Identify which cell holds the provided text, then report its (X, Y) central coordinate. 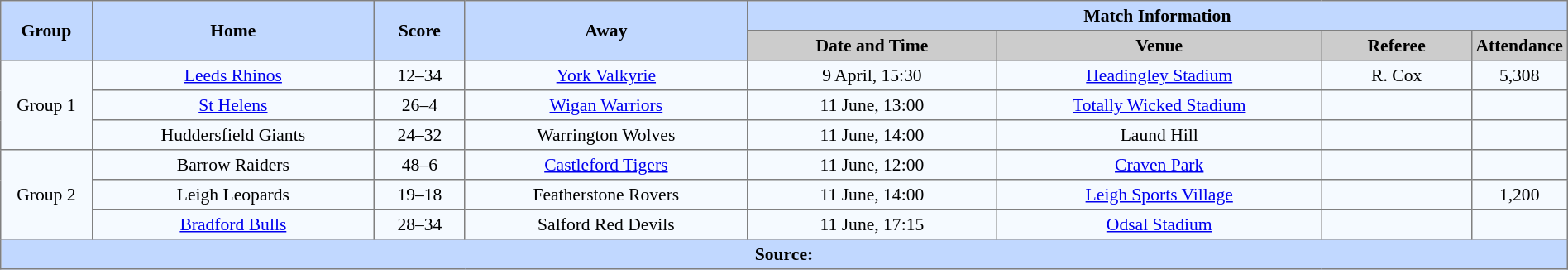
Source: (784, 254)
Leigh Leopards (233, 195)
Score (420, 31)
Group 2 (46, 195)
Leigh Sports Village (1159, 195)
Totally Wicked Stadium (1159, 105)
Attendance (1519, 46)
24–32 (420, 135)
1,200 (1519, 195)
Warrington Wolves (605, 135)
48–6 (420, 165)
Featherstone Rovers (605, 195)
19–18 (420, 195)
Barrow Raiders (233, 165)
12–34 (420, 75)
Group (46, 31)
R. Cox (1396, 75)
Craven Park (1159, 165)
Venue (1159, 46)
Laund Hill (1159, 135)
Match Information (1158, 16)
Huddersfield Giants (233, 135)
11 June, 12:00 (872, 165)
Wigan Warriors (605, 105)
York Valkyrie (605, 75)
11 June, 13:00 (872, 105)
Home (233, 31)
28–34 (420, 224)
Headingley Stadium (1159, 75)
Castleford Tigers (605, 165)
9 April, 15:30 (872, 75)
Group 1 (46, 105)
Away (605, 31)
Salford Red Devils (605, 224)
Referee (1396, 46)
Odsal Stadium (1159, 224)
Date and Time (872, 46)
5,308 (1519, 75)
11 June, 17:15 (872, 224)
Bradford Bulls (233, 224)
Leeds Rhinos (233, 75)
St Helens (233, 105)
26–4 (420, 105)
